Identify which cell holds the provided text, then report its (X, Y) central coordinate. 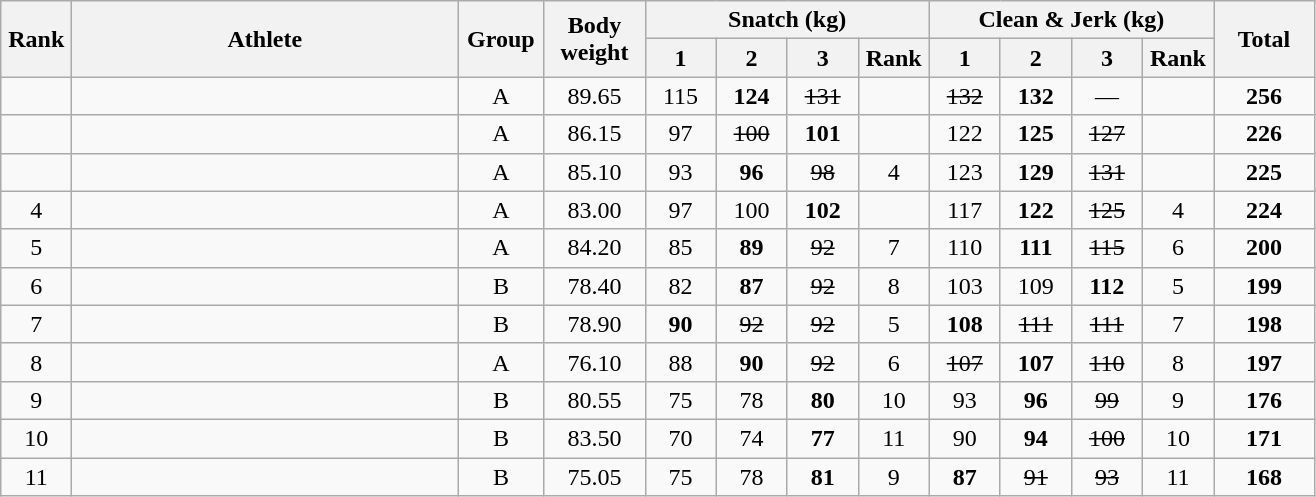
78.40 (594, 286)
171 (1264, 438)
Group (501, 39)
224 (1264, 210)
77 (822, 438)
70 (680, 438)
91 (1036, 477)
74 (752, 438)
108 (964, 324)
81 (822, 477)
101 (822, 134)
75.05 (594, 477)
103 (964, 286)
98 (822, 172)
102 (822, 210)
85.10 (594, 172)
89.65 (594, 96)
85 (680, 248)
— (1106, 96)
226 (1264, 134)
225 (1264, 172)
117 (964, 210)
80 (822, 400)
127 (1106, 134)
200 (1264, 248)
123 (964, 172)
80.55 (594, 400)
176 (1264, 400)
Total (1264, 39)
89 (752, 248)
86.15 (594, 134)
83.00 (594, 210)
Snatch (kg) (787, 20)
Body weight (594, 39)
94 (1036, 438)
83.50 (594, 438)
112 (1106, 286)
199 (1264, 286)
88 (680, 362)
197 (1264, 362)
168 (1264, 477)
Clean & Jerk (kg) (1071, 20)
109 (1036, 286)
198 (1264, 324)
76.10 (594, 362)
129 (1036, 172)
Athlete (265, 39)
82 (680, 286)
124 (752, 96)
78.90 (594, 324)
99 (1106, 400)
84.20 (594, 248)
256 (1264, 96)
